Search for the cell housing the specified text and yield its (x, y) center coordinate. 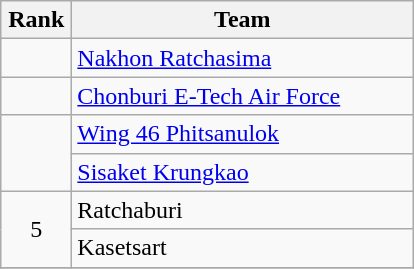
Nakhon Ratchasima (242, 58)
Rank (36, 20)
Sisaket Krungkao (242, 172)
5 (36, 229)
Wing 46 Phitsanulok (242, 134)
Ratchaburi (242, 210)
Kasetsart (242, 248)
Team (242, 20)
Chonburi E-Tech Air Force (242, 96)
